Provide the [X, Y] coordinate of the cell's center where the given text is located.  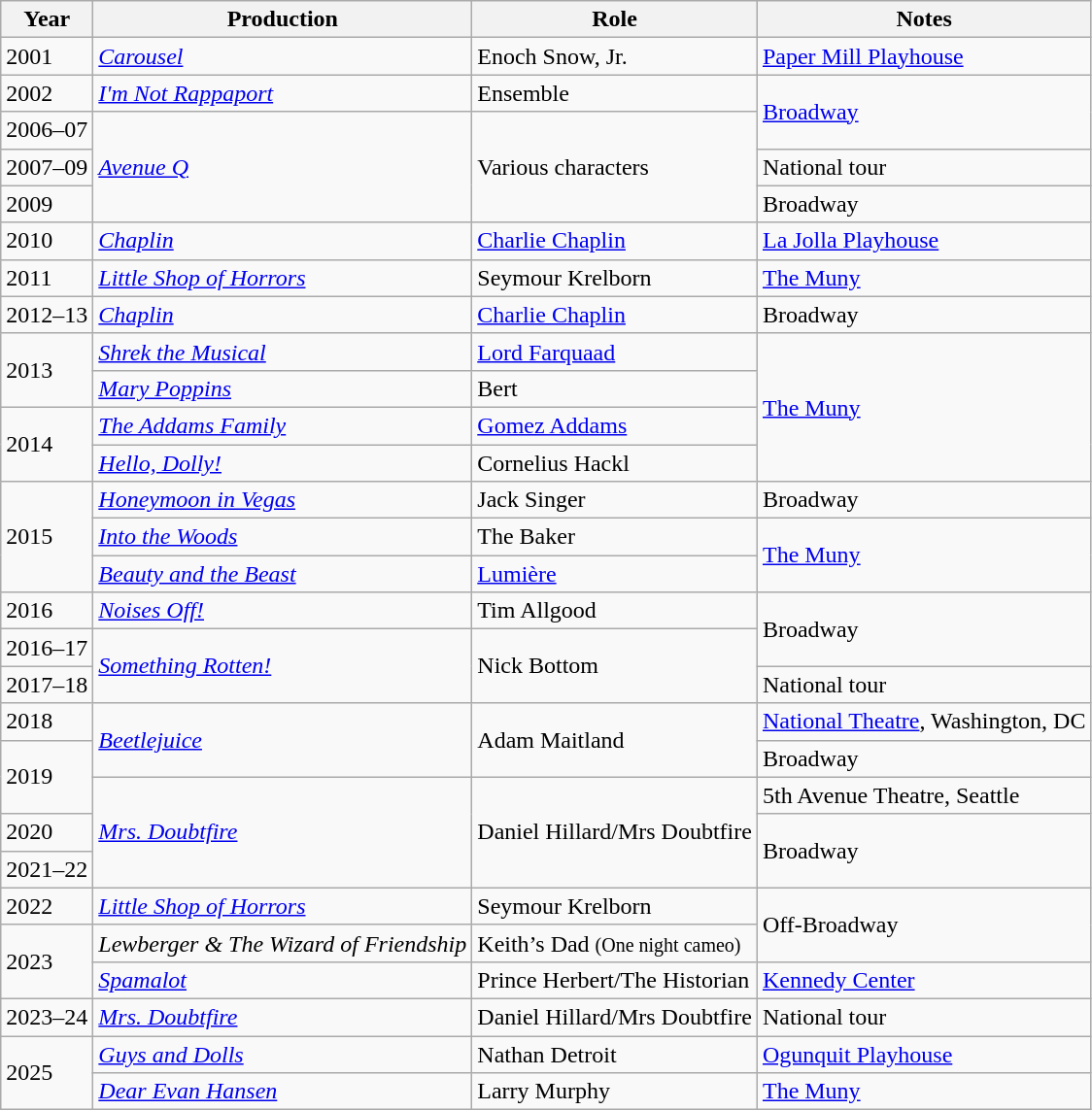
2007–09 [47, 167]
2023 [47, 961]
2025 [47, 1072]
Nathan Detroit [615, 1054]
2015 [47, 537]
Larry Murphy [615, 1092]
Paper Mill Playhouse [924, 56]
Nick Bottom [615, 666]
Notes [924, 19]
2020 [47, 832]
National Theatre, Washington, DC [924, 722]
Shrek the Musical [283, 352]
Avenue Q [283, 167]
2009 [47, 204]
2018 [47, 722]
2013 [47, 370]
2017–18 [47, 685]
2001 [47, 56]
Something Rotten! [283, 666]
Prince Herbert/The Historian [615, 980]
Off-Broadway [924, 925]
Various characters [615, 167]
Ogunquit Playhouse [924, 1054]
Cornelius Hackl [615, 463]
Carousel [283, 56]
Spamalot [283, 980]
Bert [615, 388]
The Addams Family [283, 425]
5th Avenue Theatre, Seattle [924, 795]
2016–17 [47, 648]
2006–07 [47, 130]
Mary Poppins [283, 388]
Into the Woods [283, 537]
Gomez Addams [615, 425]
Keith’s Dad (One night cameo) [615, 943]
Hello, Dolly! [283, 463]
I'm Not Rappaport [283, 93]
Production [283, 19]
Dear Evan Hansen [283, 1092]
Ensemble [615, 93]
Lewberger & The Wizard of Friendship [283, 943]
2010 [47, 241]
Role [615, 19]
Lumière [615, 574]
Tim Allgood [615, 611]
Honeymoon in Vegas [283, 500]
2014 [47, 444]
2002 [47, 93]
Guys and Dolls [283, 1054]
2023–24 [47, 1017]
2021–22 [47, 869]
2016 [47, 611]
2022 [47, 906]
Enoch Snow, Jr. [615, 56]
Beauty and the Beast [283, 574]
Adam Maitland [615, 740]
The Baker [615, 537]
2019 [47, 777]
Year [47, 19]
La Jolla Playhouse [924, 241]
Jack Singer [615, 500]
2011 [47, 278]
Beetlejuice [283, 740]
Noises Off! [283, 611]
Lord Farquaad [615, 352]
Kennedy Center [924, 980]
2012–13 [47, 315]
